Provide the [X, Y] coordinate of the cell's center where the given text is located.  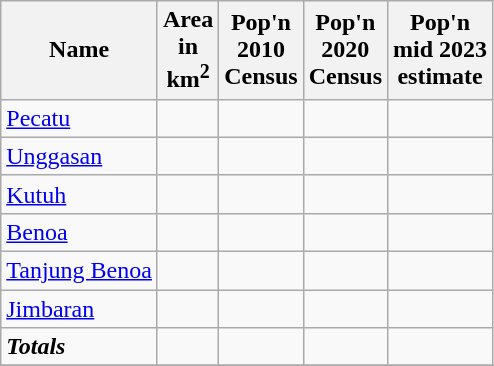
Name [80, 50]
Tanjung Benoa [80, 271]
Jimbaran [80, 309]
Totals [80, 347]
Benoa [80, 232]
Pecatu [80, 118]
Kutuh [80, 194]
Unggasan [80, 156]
Pop'n mid 2023estimate [440, 50]
Area in km2 [188, 50]
Pop'n 2010 Census [261, 50]
Pop'n 2020 Census [345, 50]
